Find where the given text appears and provide that cell's center as [x, y] coordinate. 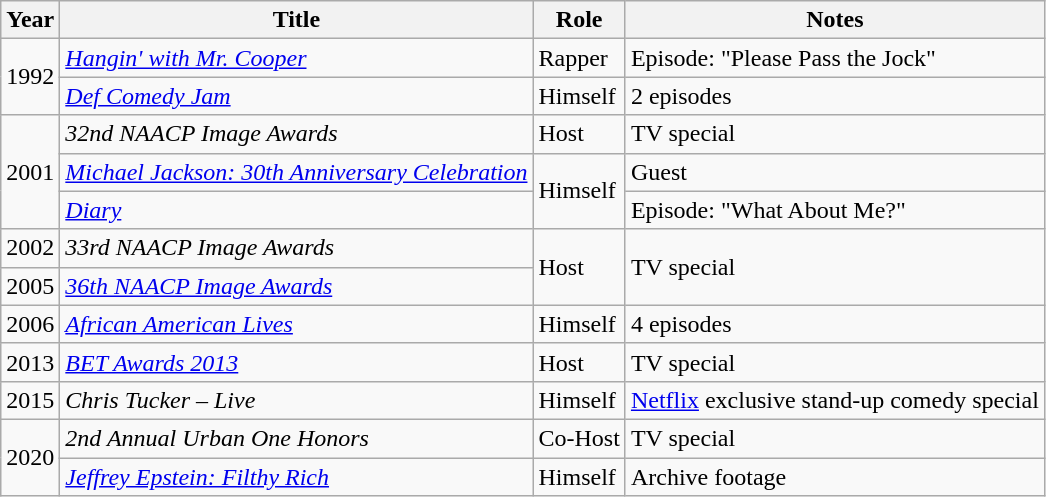
2005 [30, 286]
2006 [30, 324]
2013 [30, 362]
Netflix exclusive stand-up comedy special [834, 400]
Chris Tucker – Live [296, 400]
2015 [30, 400]
Diary [296, 210]
Notes [834, 20]
Guest [834, 172]
33rd NAACP Image Awards [296, 248]
1992 [30, 77]
Role [579, 20]
Michael Jackson: 30th Anniversary Celebration [296, 172]
Archive footage [834, 477]
Title [296, 20]
2nd Annual Urban One Honors [296, 438]
2 episodes [834, 96]
Def Comedy Jam [296, 96]
32nd NAACP Image Awards [296, 134]
4 episodes [834, 324]
African American Lives [296, 324]
Episode: "What About Me?" [834, 210]
Co-Host [579, 438]
Rapper [579, 58]
BET Awards 2013 [296, 362]
36th NAACP Image Awards [296, 286]
Episode: "Please Pass the Jock" [834, 58]
Jeffrey Epstein: Filthy Rich [296, 477]
2002 [30, 248]
Year [30, 20]
2020 [30, 457]
Hangin' with Mr. Cooper [296, 58]
2001 [30, 172]
